From the cell containing the given text, extract its center point as [X, Y] coordinate. 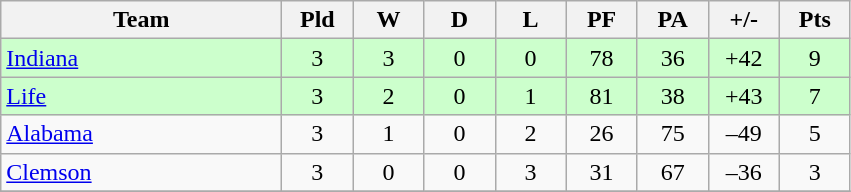
Clemson [142, 172]
26 [602, 134]
+/- [744, 20]
78 [602, 58]
38 [672, 96]
D [460, 20]
7 [814, 96]
PA [672, 20]
+43 [744, 96]
L [530, 20]
Alabama [142, 134]
Pts [814, 20]
Team [142, 20]
W [388, 20]
5 [814, 134]
81 [602, 96]
67 [672, 172]
75 [672, 134]
31 [602, 172]
Pld [318, 20]
Life [142, 96]
Indiana [142, 58]
9 [814, 58]
+42 [744, 58]
36 [672, 58]
–36 [744, 172]
PF [602, 20]
–49 [744, 134]
